Extract the (x, y) coordinate from the center of the cell holding the provided text.  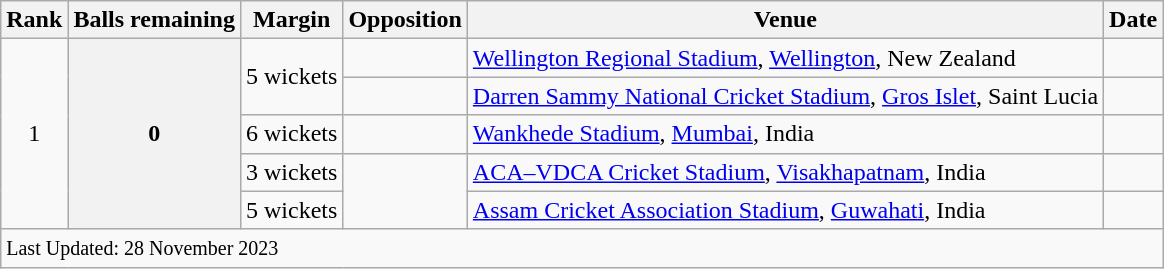
3 wickets (291, 172)
1 (34, 134)
Balls remaining (154, 20)
Date (1134, 20)
6 wickets (291, 134)
Darren Sammy National Cricket Stadium, Gros Islet, Saint Lucia (785, 96)
0 (154, 134)
Last Updated: 28 November 2023 (582, 248)
Margin (291, 20)
Opposition (405, 20)
Rank (34, 20)
Venue (785, 20)
Wankhede Stadium, Mumbai, India (785, 134)
Wellington Regional Stadium, Wellington, New Zealand (785, 58)
Assam Cricket Association Stadium, Guwahati, India (785, 210)
ACA–VDCA Cricket Stadium, Visakhapatnam, India (785, 172)
